Pinpoint the cell where the given text exists, returning its [x, y] midpoint coordinate. 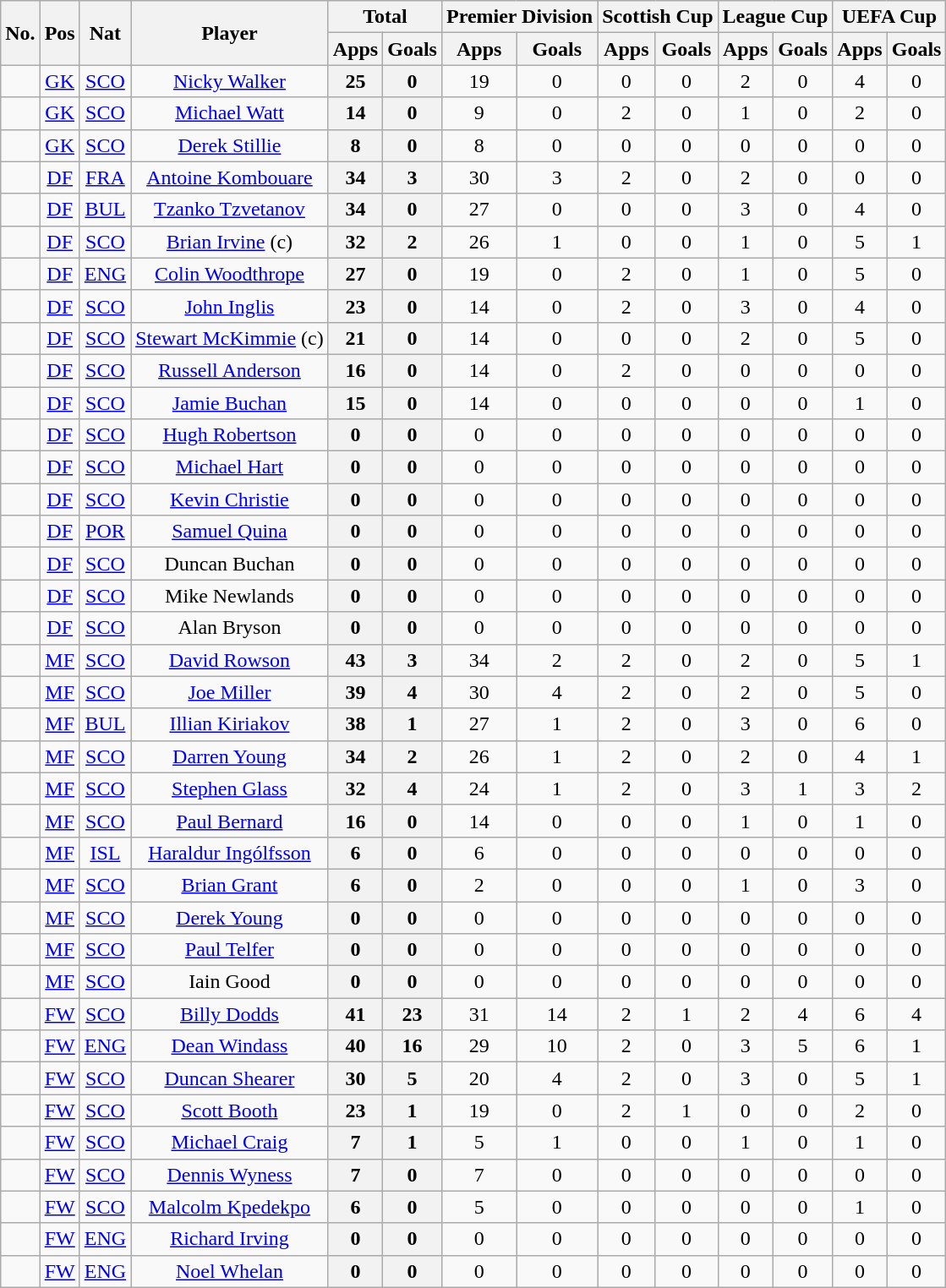
Michael Craig [230, 1143]
Mike Newlands [230, 596]
ISL [105, 853]
Colin Woodthrope [230, 274]
Joe Miller [230, 692]
15 [355, 403]
Brian Irvine (c) [230, 242]
Stephen Glass [230, 789]
Scott Booth [230, 1111]
Alan Bryson [230, 628]
Duncan Buchan [230, 564]
24 [478, 789]
20 [478, 1078]
41 [355, 1014]
Total [385, 17]
9 [478, 113]
Noel Whelan [230, 1271]
Tzanko Tzvetanov [230, 210]
Derek Young [230, 917]
Nat [105, 33]
No. [20, 33]
43 [355, 660]
29 [478, 1046]
Hugh Robertson [230, 435]
31 [478, 1014]
Duncan Shearer [230, 1078]
League Cup [775, 17]
Billy Dodds [230, 1014]
Michael Watt [230, 113]
25 [355, 81]
Paul Bernard [230, 821]
39 [355, 692]
FRA [105, 177]
Illian Kiriakov [230, 724]
Premier Division [519, 17]
40 [355, 1046]
Derek Stillie [230, 145]
Pos [59, 33]
Dean Windass [230, 1046]
Iain Good [230, 982]
Brian Grant [230, 885]
Russell Anderson [230, 370]
David Rowson [230, 660]
21 [355, 338]
Dennis Wyness [230, 1175]
Scottish Cup [658, 17]
10 [557, 1046]
Stewart McKimmie (c) [230, 338]
UEFA Cup [889, 17]
38 [355, 724]
Paul Telfer [230, 950]
Darren Young [230, 756]
Nicky Walker [230, 81]
Haraldur Ingólfsson [230, 853]
Antoine Kombouare [230, 177]
Malcolm Kpedekpo [230, 1207]
Kevin Christie [230, 499]
Michael Hart [230, 467]
Samuel Quina [230, 532]
Richard Irving [230, 1239]
Player [230, 33]
John Inglis [230, 306]
Jamie Buchan [230, 403]
POR [105, 532]
